Locate the cell with the specified text and output its (X, Y) center coordinate. 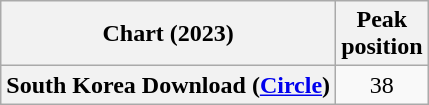
38 (382, 85)
South Korea Download (Circle) (168, 85)
Chart (2023) (168, 34)
Peakposition (382, 34)
